Return the (X, Y) coordinate for the center point of the cell that contains the specified text.  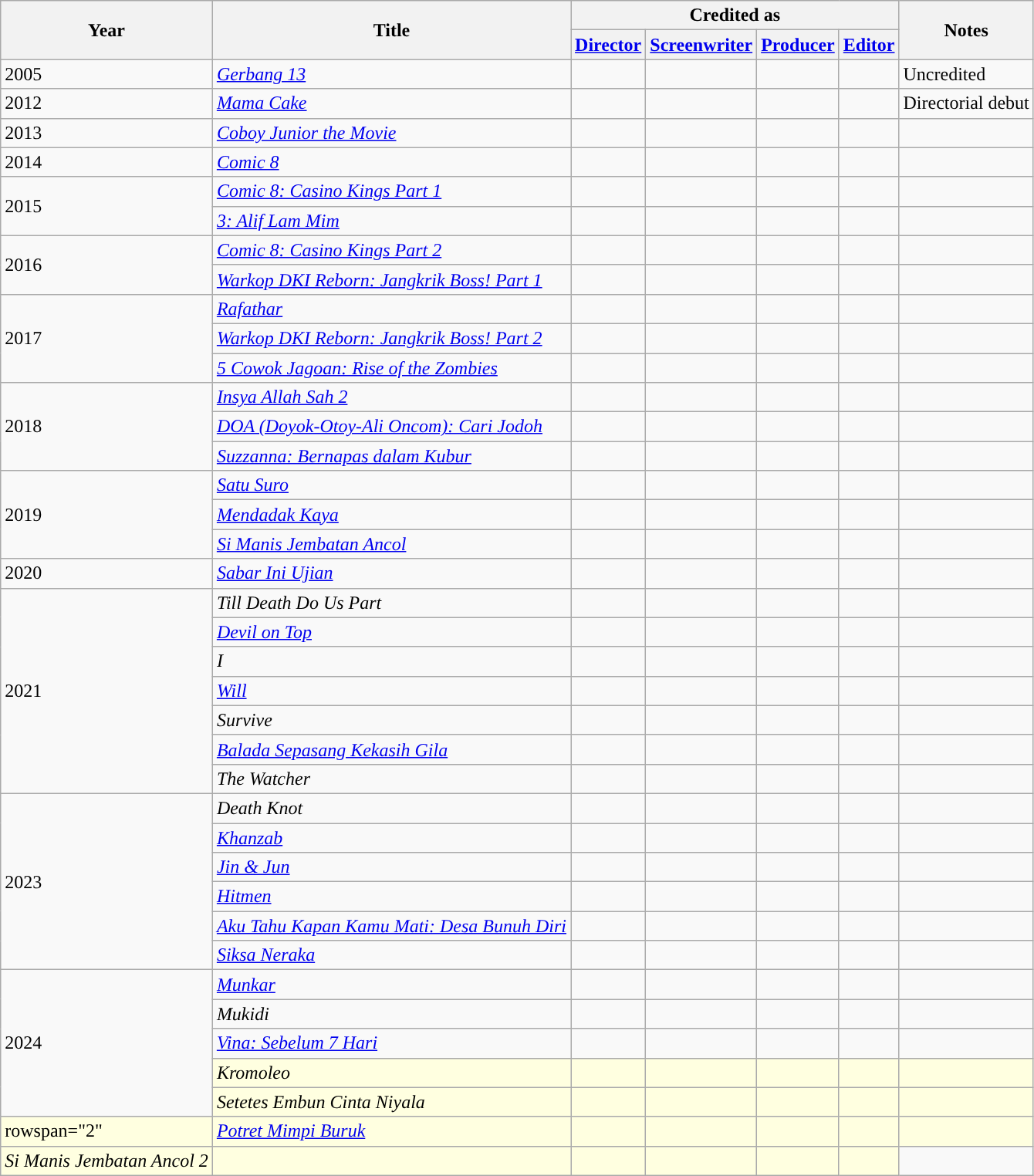
Warkop DKI Reborn: Jangkrik Boss! Part 1 (391, 279)
2020 (106, 573)
Notes (966, 30)
Sabar Ini Ujian (391, 573)
Aku Tahu Kapan Kamu Mati: Desa Bunuh Diri (391, 926)
Mendadak Kaya (391, 515)
Comic 8 (391, 162)
I (391, 661)
Mama Cake (391, 103)
2013 (106, 133)
2015 (106, 206)
Year (106, 30)
2021 (106, 691)
Jin & Jun (391, 867)
Will (391, 691)
2005 (106, 74)
Si Manis Jembatan Ancol 2 (106, 1161)
2023 (106, 881)
Survive (391, 720)
Khanzab (391, 837)
Mukidi (391, 1014)
Comic 8: Casino Kings Part 1 (391, 191)
Coboy Junior the Movie (391, 133)
Warkop DKI Reborn: Jangkrik Boss! Part 2 (391, 338)
Satu Suro (391, 485)
Devil on Top (391, 632)
2019 (106, 515)
Siksa Neraka (391, 955)
Directorial debut (966, 103)
Potret Mimpi Buruk (391, 1131)
Insya Allah Sah 2 (391, 397)
2012 (106, 103)
Munkar (391, 985)
Death Knot (391, 808)
2024 (106, 1043)
rowspan="2" (106, 1131)
Title (391, 30)
2017 (106, 338)
2014 (106, 162)
The Watcher (391, 779)
Balada Sepasang Kekasih Gila (391, 749)
Editor (869, 45)
3: Alif Lam Mim (391, 221)
2018 (106, 427)
Uncredited (966, 74)
Suzzanna: Bernapas dalam Kubur (391, 456)
Credited as (735, 15)
2016 (106, 265)
Director (608, 45)
Si Manis Jembatan Ancol (391, 544)
Screenwriter (701, 45)
Comic 8: Casino Kings Part 2 (391, 250)
Setetes Embun Cinta Niyala (391, 1102)
Hitmen (391, 897)
Kromoleo (391, 1073)
5 Cowok Jagoan: Rise of the Zombies (391, 368)
DOA (Doyok-Otoy-Ali Oncom): Cari Jodoh (391, 427)
Producer (798, 45)
Vina: Sebelum 7 Hari (391, 1043)
Till Death Do Us Part (391, 603)
Gerbang 13 (391, 74)
Rafathar (391, 309)
